Return the (x, y) coordinate for the center point of the cell that contains the specified text.  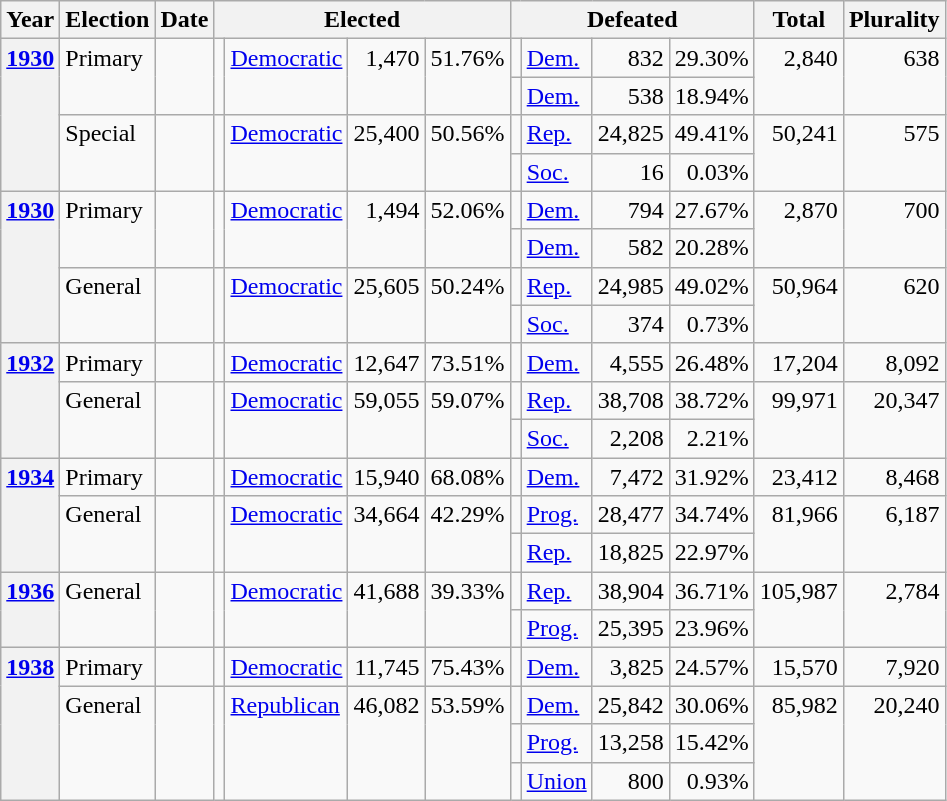
38,708 (630, 400)
1,494 (386, 229)
30.06% (712, 705)
374 (630, 324)
50.24% (468, 305)
25,605 (386, 305)
638 (894, 77)
34.74% (712, 515)
0.03% (712, 172)
51.76% (468, 77)
2,208 (630, 438)
50,241 (798, 153)
832 (630, 58)
50.56% (468, 153)
59.07% (468, 419)
7,472 (630, 477)
38.72% (712, 400)
8,468 (894, 477)
73.51% (468, 362)
1934 (30, 515)
538 (630, 96)
2,870 (798, 229)
7,920 (894, 667)
39.33% (468, 610)
15,940 (386, 477)
1938 (30, 724)
49.02% (712, 286)
1932 (30, 400)
31.92% (712, 477)
8,092 (894, 362)
16 (630, 172)
794 (630, 210)
41,688 (386, 610)
Union (556, 781)
99,971 (798, 419)
26.48% (712, 362)
Republican (286, 743)
575 (894, 153)
25,842 (630, 705)
20,240 (894, 743)
6,187 (894, 534)
Special (108, 153)
24,825 (630, 134)
27.67% (712, 210)
20.28% (712, 248)
34,664 (386, 534)
25,395 (630, 629)
23.96% (712, 629)
Election (108, 20)
29.30% (712, 58)
25,400 (386, 153)
12,647 (386, 362)
46,082 (386, 743)
800 (630, 781)
4,555 (630, 362)
52.06% (468, 229)
59,055 (386, 419)
17,204 (798, 362)
700 (894, 229)
582 (630, 248)
Total (798, 20)
1936 (30, 610)
28,477 (630, 515)
23,412 (798, 477)
13,258 (630, 743)
620 (894, 305)
50,964 (798, 305)
38,904 (630, 591)
105,987 (798, 610)
81,966 (798, 534)
42.29% (468, 534)
Defeated (632, 20)
53.59% (468, 743)
1,470 (386, 77)
22.97% (712, 553)
0.93% (712, 781)
Plurality (894, 20)
3,825 (630, 667)
Date (184, 20)
24.57% (712, 667)
24,985 (630, 286)
Elected (362, 20)
20,347 (894, 419)
0.73% (712, 324)
85,982 (798, 743)
11,745 (386, 667)
49.41% (712, 134)
18.94% (712, 96)
2.21% (712, 438)
75.43% (468, 667)
68.08% (468, 477)
Year (30, 20)
2,840 (798, 77)
15,570 (798, 667)
18,825 (630, 553)
36.71% (712, 591)
2,784 (894, 610)
15.42% (712, 743)
